Locate the cell with the specified text and output its (x, y) center coordinate. 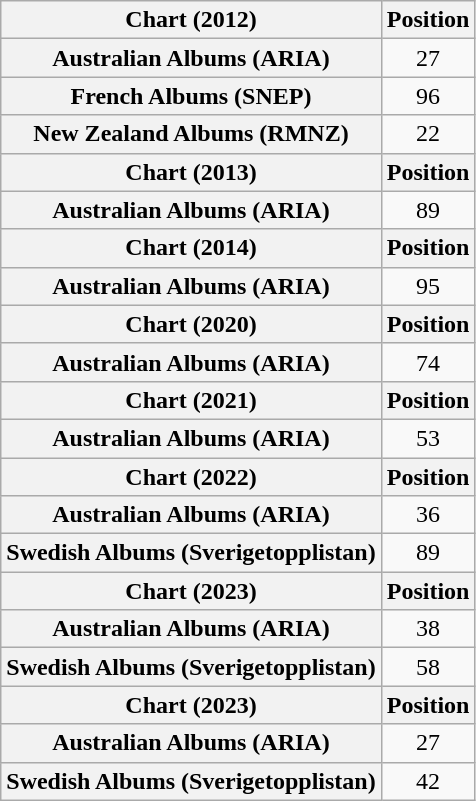
Chart (2014) (191, 248)
Chart (2022) (191, 477)
58 (428, 667)
New Zealand Albums (RMNZ) (191, 134)
Chart (2021) (191, 400)
74 (428, 362)
French Albums (SNEP) (191, 96)
Chart (2020) (191, 324)
22 (428, 134)
42 (428, 781)
96 (428, 96)
38 (428, 629)
Chart (2013) (191, 172)
36 (428, 515)
53 (428, 438)
Chart (2012) (191, 20)
95 (428, 286)
